Scan for the cell matching the given text and deliver its [x, y] coordinate at center. 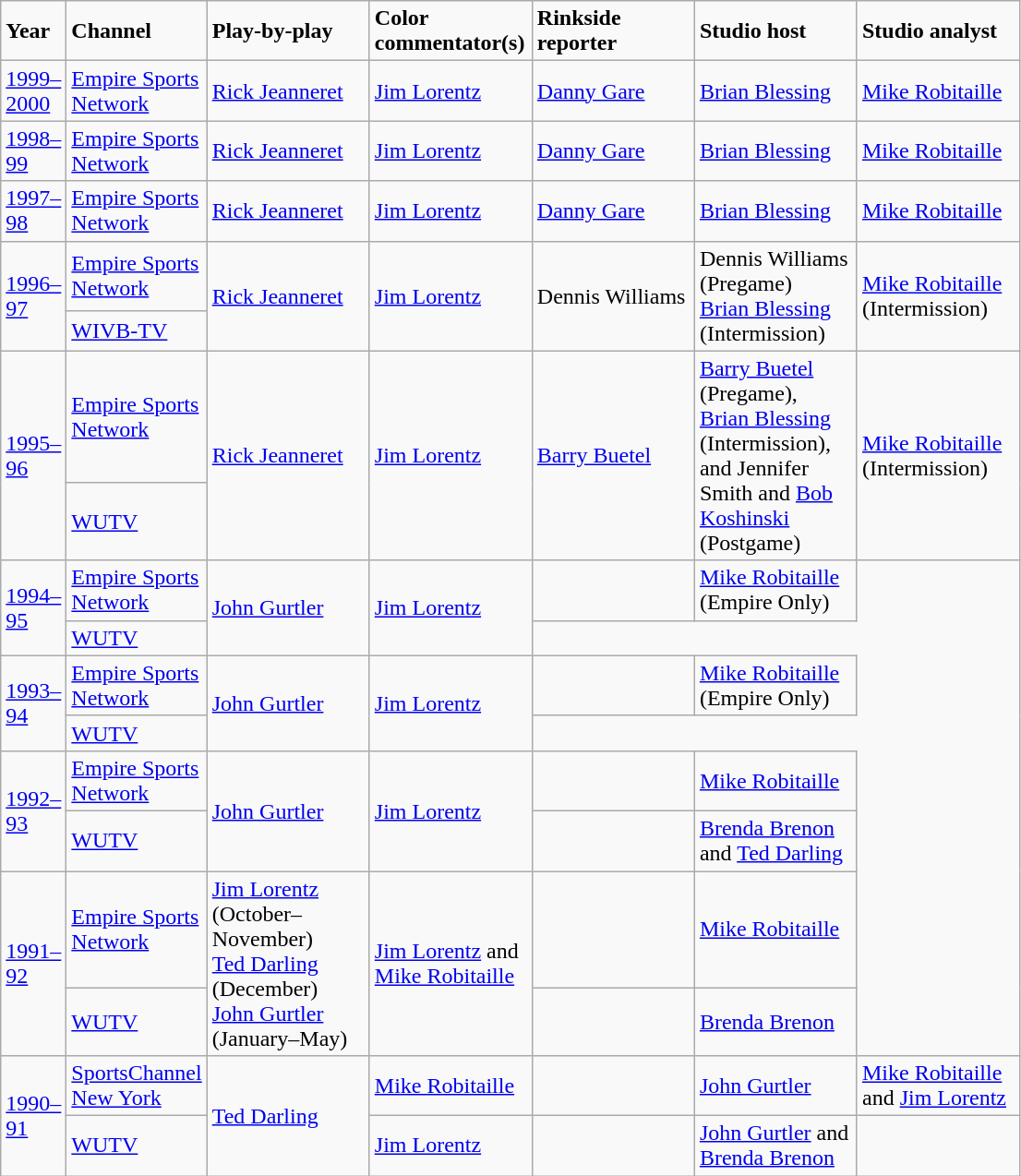
Brenda Brenon [775, 1022]
1995–96 [33, 456]
1999–2000 [33, 90]
1998–99 [33, 151]
Mike Robitaille and Jim Lorentz [938, 1086]
WIVB-TV [137, 330]
1994–95 [33, 607]
Play-by-play [288, 31]
1990–91 [33, 1116]
1993–94 [33, 703]
Studio host [775, 31]
Studio analyst [938, 31]
Ted Darling [288, 1116]
Color commentator(s) [450, 31]
1992–93 [33, 810]
Barry Buetel (Pregame), Brian Blessing (Intermission), and Jennifer Smith and Bob Koshinski (Postgame) [775, 456]
Year [33, 31]
Dennis Williams (Pregame)Brian Blessing (Intermission) [775, 295]
Rinkside reporter [613, 31]
Jim Lorentz (October–November)Ted Darling (December)John Gurtler (January–May) [288, 964]
1997–98 [33, 210]
Channel [137, 31]
Brenda Brenon and Ted Darling [775, 840]
Dennis Williams [613, 295]
1991–92 [33, 964]
Jim Lorentz and Mike Robitaille [450, 964]
John Gurtler and Brenda Brenon [775, 1146]
SportsChannel New York [137, 1086]
Barry Buetel [613, 456]
1996–97 [33, 295]
